Pinpoint the cell where the given text exists, returning its [X, Y] midpoint coordinate. 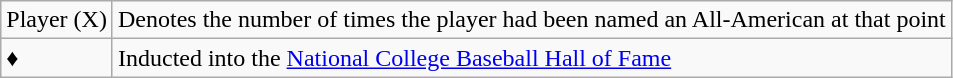
♦ [57, 58]
Player (X) [57, 20]
Denotes the number of times the player had been named an All-American at that point [532, 20]
Inducted into the National College Baseball Hall of Fame [532, 58]
